Locate the cell with the specified text and output its [X, Y] center coordinate. 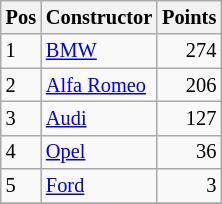
Opel [99, 152]
4 [21, 152]
Pos [21, 17]
206 [189, 85]
Ford [99, 186]
1 [21, 51]
127 [189, 118]
Audi [99, 118]
Constructor [99, 17]
36 [189, 152]
BMW [99, 51]
Points [189, 17]
2 [21, 85]
274 [189, 51]
5 [21, 186]
Alfa Romeo [99, 85]
